Pinpoint the cell where the given text exists, returning its (x, y) midpoint coordinate. 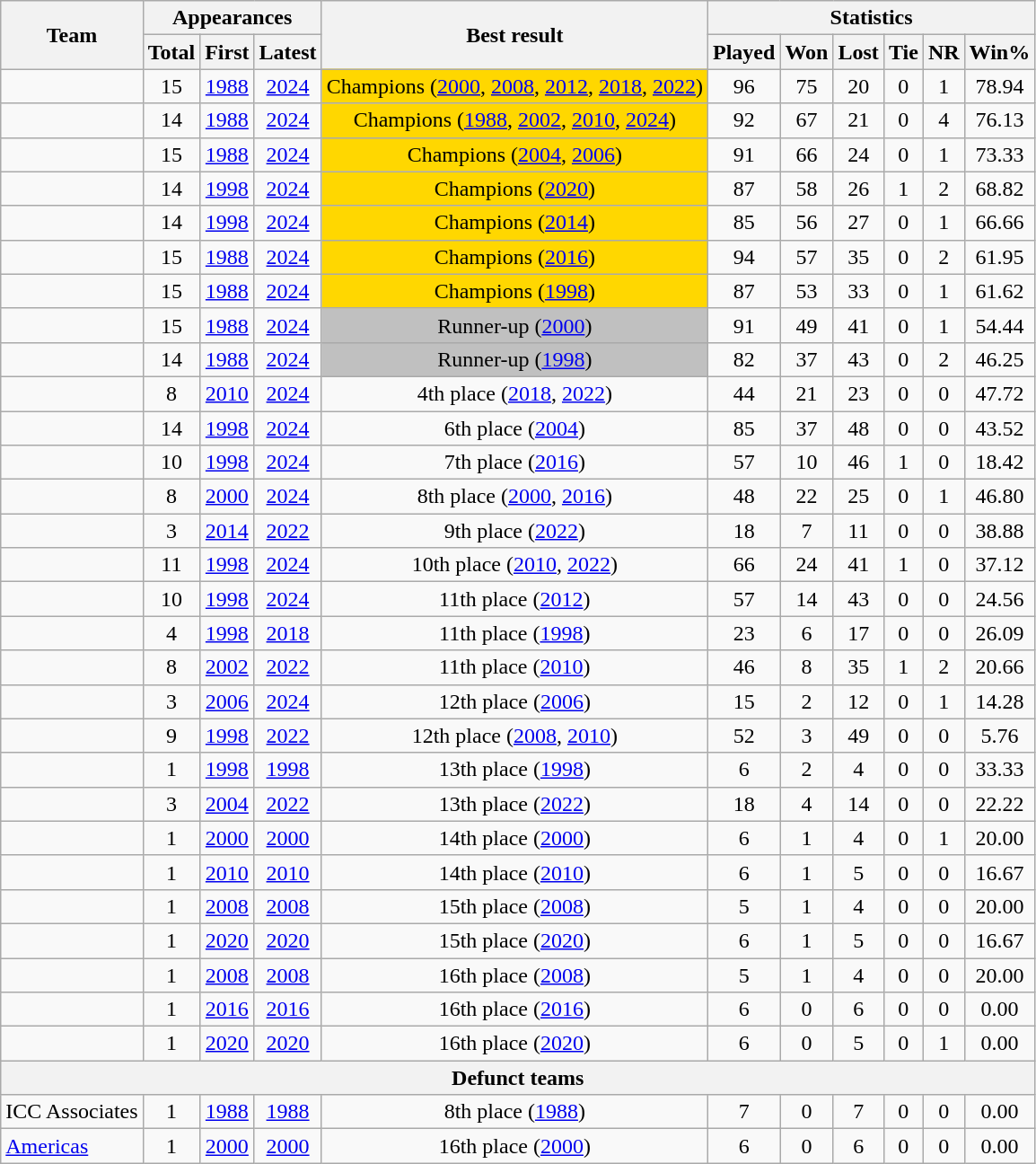
2018 (287, 633)
37.12 (1000, 565)
Best result (514, 35)
Tie (903, 52)
Win% (1000, 52)
25 (858, 497)
67 (806, 120)
16th place (2020) (514, 1044)
73.33 (1000, 154)
Champions (2014) (514, 223)
Lost (858, 52)
78.94 (1000, 86)
12th place (2008, 2010) (514, 736)
18.42 (1000, 463)
6th place (2004) (514, 428)
2004 (227, 804)
43.52 (1000, 428)
17 (858, 633)
7th place (2016) (514, 463)
2002 (227, 667)
10th place (2010, 2022) (514, 565)
Champions (2020) (514, 189)
61.95 (1000, 257)
8th place (1988) (514, 1112)
82 (743, 359)
Runner-up (2000) (514, 325)
11th place (2010) (514, 667)
26.09 (1000, 633)
96 (743, 86)
13th place (2022) (514, 804)
52 (743, 736)
Champions (2000, 2008, 2012, 2018, 2022) (514, 86)
26 (858, 189)
ICC Associates (72, 1112)
5.76 (1000, 736)
8th place (2000, 2016) (514, 497)
68.82 (1000, 189)
15th place (2020) (514, 940)
56 (806, 223)
46.80 (1000, 497)
44 (743, 393)
61.62 (1000, 291)
11th place (1998) (514, 633)
Statistics (871, 18)
Won (806, 52)
33 (858, 291)
22.22 (1000, 804)
38.88 (1000, 531)
12 (858, 701)
53 (806, 291)
22 (806, 497)
9th place (2022) (514, 531)
33.33 (1000, 770)
9 (171, 736)
20.66 (1000, 667)
Appearances (232, 18)
Defunct teams (518, 1078)
Team (72, 35)
76.13 (1000, 120)
14th place (2010) (514, 872)
16th place (2000) (514, 1146)
Champions (2016) (514, 257)
27 (858, 223)
Latest (287, 52)
12th place (2006) (514, 701)
13th place (1998) (514, 770)
11th place (2012) (514, 599)
NR (944, 52)
Champions (1988, 2002, 2010, 2024) (514, 120)
2014 (227, 531)
16th place (2008) (514, 974)
Played (743, 52)
94 (743, 257)
75 (806, 86)
First (227, 52)
47.72 (1000, 393)
16th place (2016) (514, 1010)
46.25 (1000, 359)
4th place (2018, 2022) (514, 393)
14th place (2000) (514, 838)
Runner-up (1998) (514, 359)
58 (806, 189)
66.66 (1000, 223)
Champions (2004, 2006) (514, 154)
Total (171, 52)
15th place (2008) (514, 906)
24.56 (1000, 599)
54.44 (1000, 325)
2006 (227, 701)
20 (858, 86)
92 (743, 120)
Americas (72, 1146)
Champions (1998) (514, 291)
14.28 (1000, 701)
